Detect which cell encompasses the target text, then output its (X, Y) center coordinate. 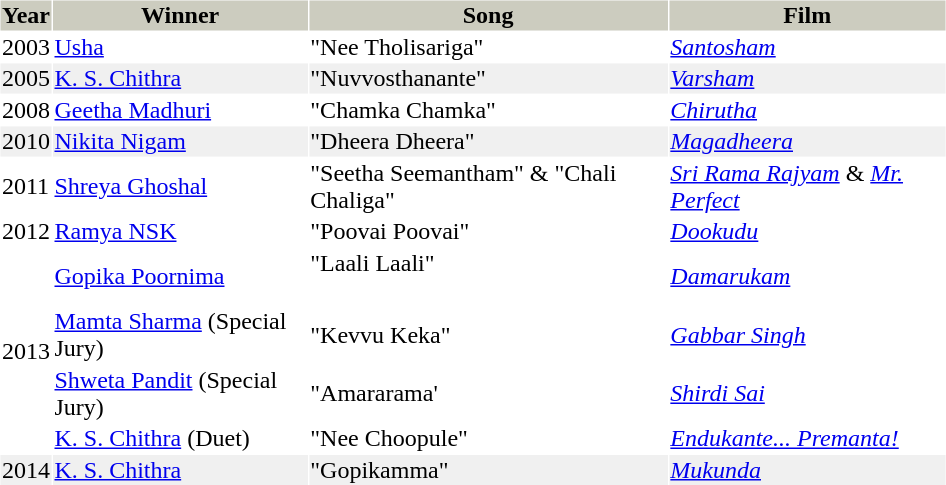
Dookudu (808, 231)
"Poovai Poovai" (488, 231)
"Dheera Dheera" (488, 141)
"Chamka Chamka" (488, 110)
Year (26, 15)
Ramya NSK (180, 231)
2005 (26, 79)
Magadheera (808, 141)
Gabbar Singh (808, 334)
"Nee Tholisariga" (488, 47)
Santosham (808, 47)
Shreya Ghoshal (180, 186)
Sri Rama Rajyam & Mr. Perfect (808, 186)
"Kevvu Keka" (488, 334)
Shirdi Sai (808, 394)
Damarukam (808, 276)
Varsham (808, 79)
Gopika Poornima (180, 276)
"Laali Laali" (488, 276)
Geetha Madhuri (180, 110)
Song (488, 15)
"Seetha Seemantham" & "Chali Chaliga" (488, 186)
Endukante... Premanta! (808, 439)
2012 (26, 231)
Mukunda (808, 470)
Mamta Sharma (Special Jury) (180, 334)
Winner (180, 15)
"Amararama' (488, 394)
Nikita Nigam (180, 141)
2011 (26, 186)
Chirutha (808, 110)
2014 (26, 470)
"Gopikamma" (488, 470)
Film (808, 15)
Shweta Pandit (Special Jury) (180, 394)
"Nuvvosthanante" (488, 79)
2008 (26, 110)
2010 (26, 141)
2013 (26, 351)
"Nee Choopule" (488, 439)
2003 (26, 47)
Usha (180, 47)
K. S. Chithra (Duet) (180, 439)
